Provide the (X, Y) coordinate of the cell's center where the given text is located.  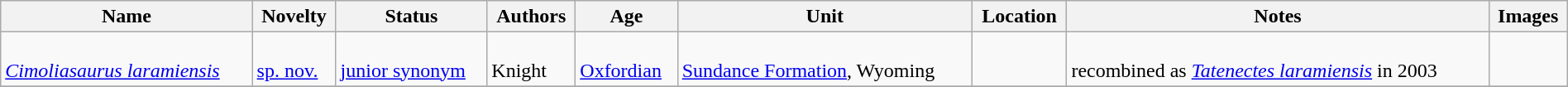
Name (127, 17)
Unit (825, 17)
Location (1019, 17)
Cimoliasaurus laramiensis (127, 60)
junior synonym (412, 60)
Sundance Formation, Wyoming (825, 60)
Notes (1278, 17)
sp. nov. (294, 60)
Age (627, 17)
Knight (531, 60)
Images (1528, 17)
Oxfordian (627, 60)
Authors (531, 17)
recombined as Tatenectes laramiensis in 2003 (1278, 60)
Novelty (294, 17)
Status (412, 17)
